Provide the [x, y] coordinate of the cell's center where the given text is located.  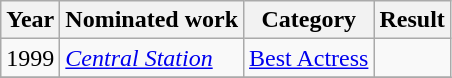
Central Station [152, 58]
Category [309, 20]
Best Actress [309, 58]
Result [412, 20]
1999 [30, 58]
Year [30, 20]
Nominated work [152, 20]
